Search for the cell housing the specified text and yield its [x, y] center coordinate. 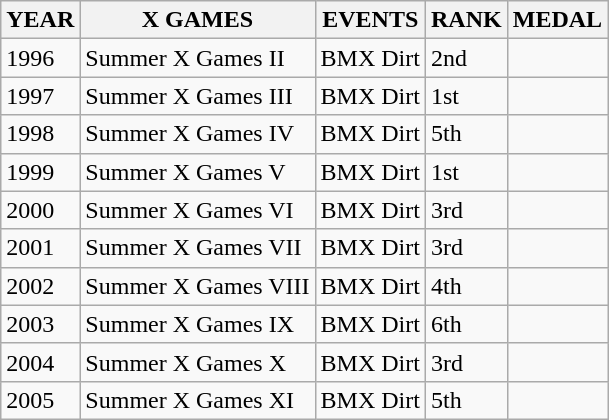
2002 [40, 286]
Summer X Games IX [198, 324]
Summer X Games XI [198, 400]
RANK [466, 20]
1998 [40, 134]
2005 [40, 400]
2000 [40, 210]
2001 [40, 248]
Summer X Games II [198, 58]
Summer X Games VIII [198, 286]
2nd [466, 58]
Summer X Games VI [198, 210]
4th [466, 286]
6th [466, 324]
2004 [40, 362]
Summer X Games III [198, 96]
Summer X Games X [198, 362]
Summer X Games IV [198, 134]
X GAMES [198, 20]
1996 [40, 58]
2003 [40, 324]
MEDAL [557, 20]
EVENTS [370, 20]
1997 [40, 96]
YEAR [40, 20]
Summer X Games VII [198, 248]
1999 [40, 172]
Summer X Games V [198, 172]
